Provide the [x, y] coordinate of the cell's center where the given text is located.  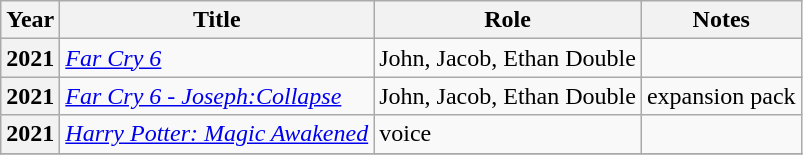
expansion pack [721, 96]
Year [30, 20]
Far Cry 6 - Joseph:Collapse [217, 96]
Notes [721, 20]
Title [217, 20]
voice [508, 134]
Role [508, 20]
Harry Potter: Magic Awakened [217, 134]
Far Cry 6 [217, 58]
